Output the (X, Y) coordinate of the center of the cell containing the given text.  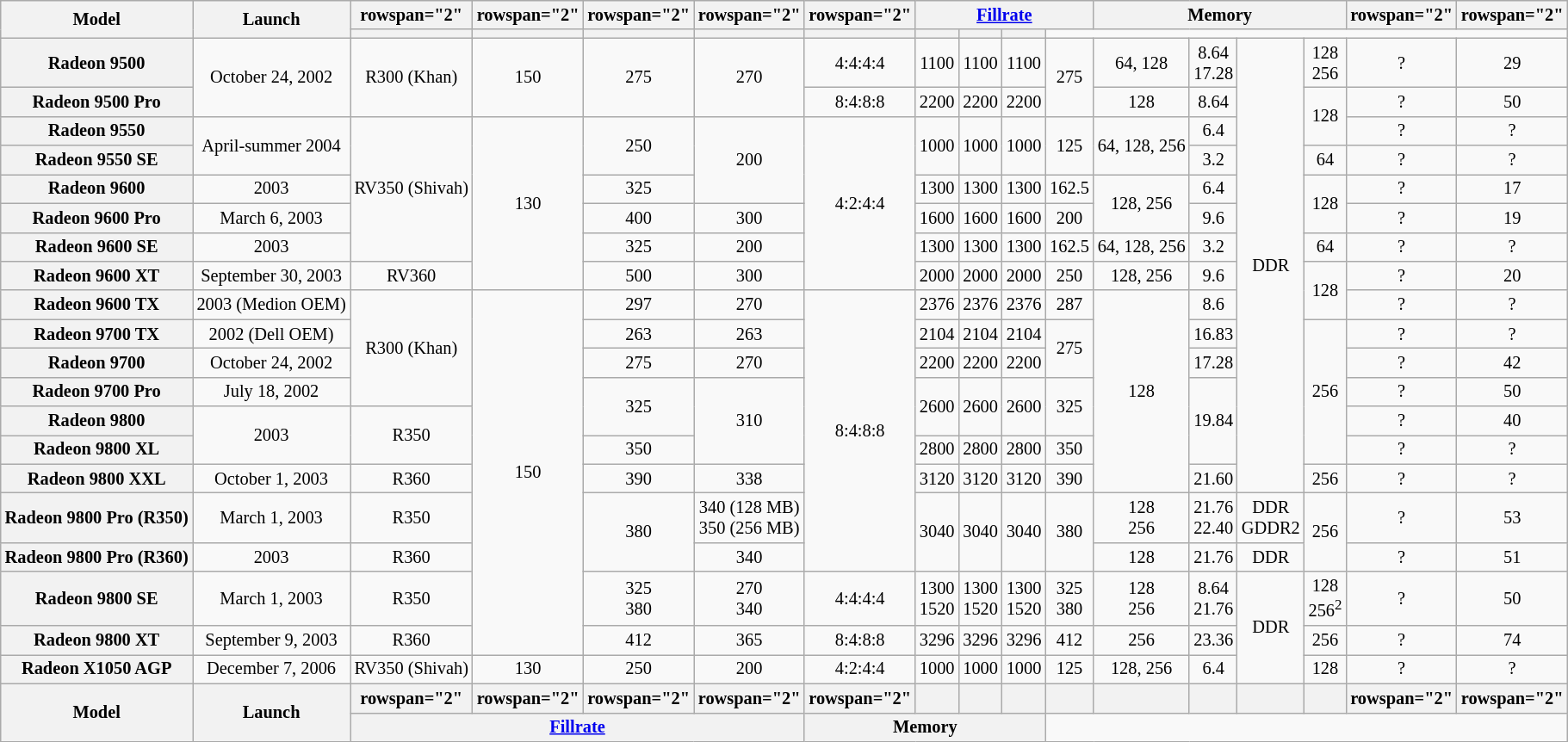
Radeon 9800 Pro (R350) (96, 517)
51 (1512, 557)
RV360 (412, 275)
Radeon X1050 AGP (96, 669)
Radeon 9700 TX (96, 334)
Radeon 9800 Pro (R360) (96, 557)
Radeon 9700 Pro (96, 392)
July 18, 2002 (272, 392)
20 (1512, 275)
Radeon 9800 SE (96, 599)
Radeon 9550 SE (96, 160)
365 (749, 640)
2003 (Medion OEM) (272, 305)
Radeon 9600 TX (96, 305)
17.28 (1213, 362)
Radeon 9600 (96, 189)
Radeon 9600 XT (96, 275)
21.76 (1213, 557)
23.36 (1213, 640)
8.6421.76 (1213, 599)
2002 (Dell OEM) (272, 334)
19 (1512, 218)
17 (1512, 189)
53 (1512, 517)
21.60 (1213, 479)
500 (639, 275)
42 (1512, 362)
19.84 (1213, 420)
April-summer 2004 (272, 145)
Radeon 9800 XL (96, 449)
September 9, 2003 (272, 640)
8.6 (1213, 305)
21.7622.40 (1213, 517)
October 1, 2003 (272, 479)
310 (749, 420)
Radeon 9500 (96, 63)
8.64 (1213, 102)
Radeon 9600 Pro (96, 218)
338 (749, 479)
Radeon 9550 (96, 131)
March 6, 2003 (272, 218)
340 (749, 557)
December 7, 2006 (272, 669)
Radeon 9500 Pro (96, 102)
September 30, 2003 (272, 275)
297 (639, 305)
64, 128 (1142, 63)
8.6417.28 (1213, 63)
Radeon 9600 SE (96, 247)
Radeon 9800 (96, 421)
Radeon 9800 XT (96, 640)
74 (1512, 640)
Radeon 9800 XXL (96, 479)
16.83 (1213, 334)
DDRGDDR2 (1271, 517)
1282562 (1326, 599)
400 (639, 218)
287 (1069, 305)
40 (1512, 421)
29 (1512, 63)
340 (128 MB)350 (256 MB) (749, 517)
Radeon 9700 (96, 362)
270340 (749, 599)
